Extract the [x, y] coordinate from the center of the cell holding the provided text.  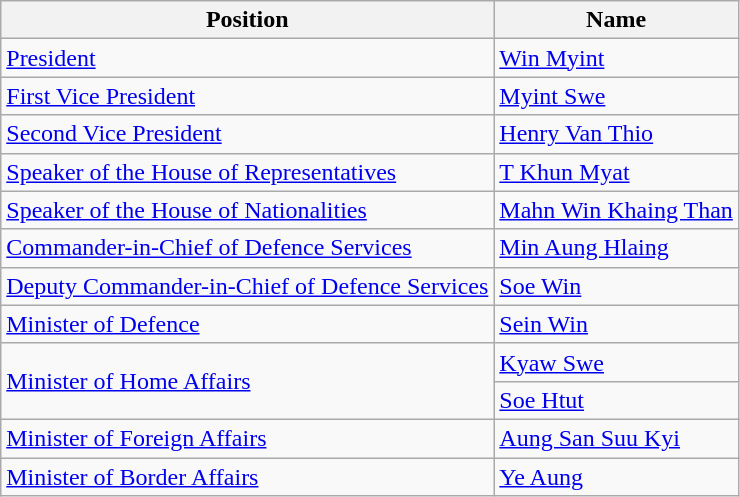
Deputy Commander-in-Chief of Defence Services [248, 286]
Commander-in-Chief of Defence Services [248, 248]
Win Myint [616, 58]
Speaker of the House of Representatives [248, 172]
Soe Htut [616, 400]
Minister of Home Affairs [248, 381]
T Khun Myat [616, 172]
Ye Aung [616, 477]
Position [248, 20]
Soe Win [616, 286]
Minister of Defence [248, 324]
Aung San Suu Kyi [616, 438]
Minister of Foreign Affairs [248, 438]
Henry Van Thio [616, 134]
Minister of Border Affairs [248, 477]
Speaker of the House of Nationalities [248, 210]
President [248, 58]
Mahn Win Khaing Than [616, 210]
Min Aung Hlaing [616, 248]
Second Vice President [248, 134]
Sein Win [616, 324]
Kyaw Swe [616, 362]
Myint Swe [616, 96]
First Vice President [248, 96]
Name [616, 20]
